Scan for the cell matching the given text and deliver its [X, Y] coordinate at center. 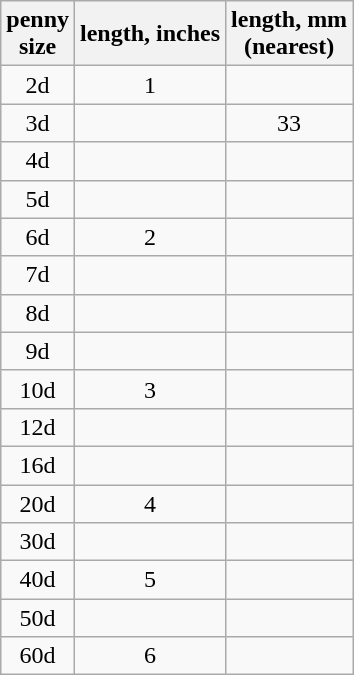
length, mm(nearest) [290, 34]
50d [38, 618]
33 [290, 123]
4d [38, 161]
60d [38, 656]
6d [38, 237]
length, inches [150, 34]
pennysize [38, 34]
3 [150, 389]
12d [38, 427]
3d [38, 123]
30d [38, 542]
16d [38, 465]
5d [38, 199]
4 [150, 503]
9d [38, 351]
2d [38, 85]
20d [38, 503]
2 [150, 237]
40d [38, 580]
6 [150, 656]
7d [38, 275]
8d [38, 313]
5 [150, 580]
1 [150, 85]
10d [38, 389]
